Provide the (X, Y) coordinate of the cell's center where the given text is located.  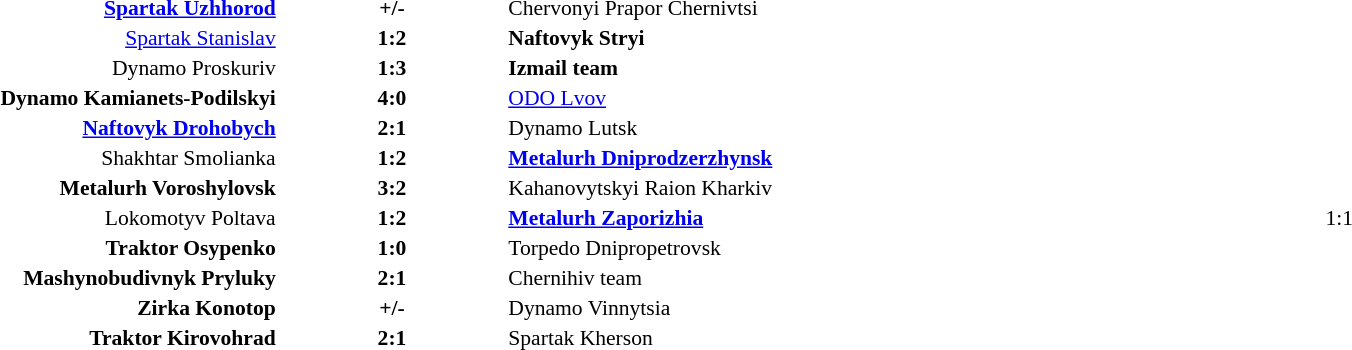
1:3 (392, 68)
Dynamo Vinnytsia (696, 308)
+/- (392, 308)
Metalurh Dniprodzerzhynsk (696, 158)
3:2 (392, 188)
Kahanovytskyi Raion Kharkiv (696, 188)
Dynamo Lutsk (696, 128)
4:0 (392, 98)
Torpedo Dnipropetrovsk (696, 248)
ODO Lvov (696, 98)
Naftovyk Stryi (696, 38)
Metalurh Zaporizhia (696, 218)
Chernihiv team (696, 278)
Izmail team (696, 68)
1:0 (392, 248)
